Provide the (X, Y) coordinate of the cell's center where the given text is located.  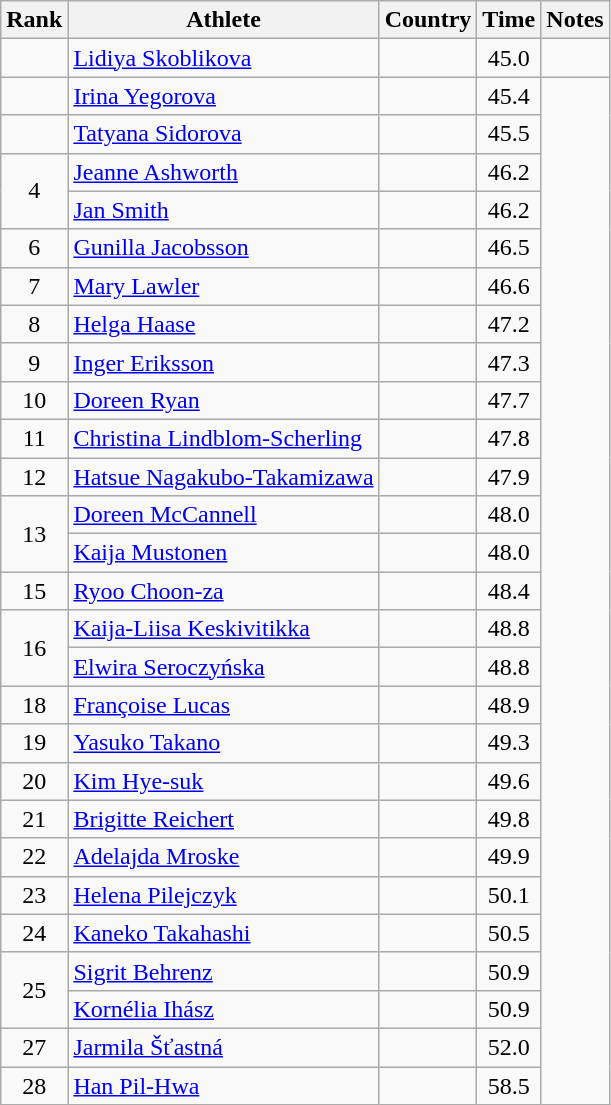
18 (34, 705)
49.9 (509, 857)
11 (34, 438)
46.5 (509, 248)
Doreen McCannell (224, 515)
48.9 (509, 705)
47.7 (509, 400)
Country (428, 20)
Françoise Lucas (224, 705)
16 (34, 648)
Time (509, 20)
Kim Hye-suk (224, 781)
4 (34, 191)
Doreen Ryan (224, 400)
46.6 (509, 286)
45.5 (509, 134)
Yasuko Takano (224, 743)
25 (34, 990)
Kaneko Takahashi (224, 933)
Hatsue Nagakubo-Takamizawa (224, 477)
Gunilla Jacobsson (224, 248)
Elwira Seroczyńska (224, 667)
9 (34, 362)
Ryoo Choon-za (224, 591)
Kaija-Liisa Keskivitikka (224, 629)
45.0 (509, 58)
Tatyana Sidorova (224, 134)
Jeanne Ashworth (224, 172)
27 (34, 1047)
48.4 (509, 591)
Rank (34, 20)
58.5 (509, 1085)
12 (34, 477)
47.9 (509, 477)
49.6 (509, 781)
Irina Yegorova (224, 96)
6 (34, 248)
Sigrit Behrenz (224, 971)
Helga Haase (224, 324)
13 (34, 534)
Mary Lawler (224, 286)
24 (34, 933)
Brigitte Reichert (224, 819)
Jan Smith (224, 210)
28 (34, 1085)
47.2 (509, 324)
7 (34, 286)
Kornélia Ihász (224, 1009)
Han Pil-Hwa (224, 1085)
50.5 (509, 933)
23 (34, 895)
Notes (575, 20)
47.8 (509, 438)
19 (34, 743)
20 (34, 781)
Kaija Mustonen (224, 553)
10 (34, 400)
50.1 (509, 895)
Jarmila Šťastná (224, 1047)
Christina Lindblom-Scherling (224, 438)
Lidiya Skoblikova (224, 58)
22 (34, 857)
8 (34, 324)
49.3 (509, 743)
Inger Eriksson (224, 362)
15 (34, 591)
45.4 (509, 96)
Helena Pilejczyk (224, 895)
49.8 (509, 819)
47.3 (509, 362)
52.0 (509, 1047)
Athlete (224, 20)
Adelajda Mroske (224, 857)
21 (34, 819)
